Determine the [x, y] coordinate at the center of the cell enclosing the given text.  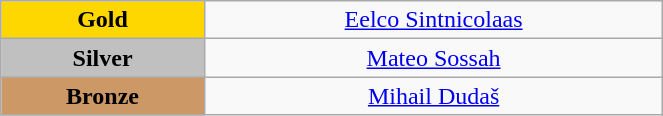
Mihail Dudaš [433, 96]
Gold [103, 20]
Bronze [103, 96]
Eelco Sintnicolaas [433, 20]
Silver [103, 58]
Mateo Sossah [433, 58]
